Provide the [X, Y] coordinate of the cell's center where the given text is located.  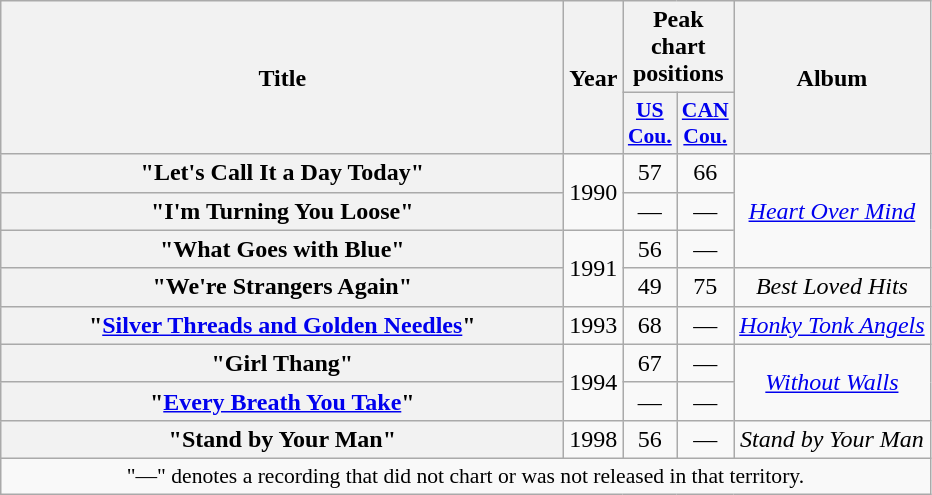
"Girl Thang" [282, 363]
68 [650, 325]
Album [832, 78]
1990 [594, 192]
66 [706, 173]
Honky Tonk Angels [832, 325]
"Let's Call It a Day Today" [282, 173]
Best Loved Hits [832, 287]
57 [650, 173]
Stand by Your Man [832, 439]
1994 [594, 382]
USCou. [650, 124]
"Stand by Your Man" [282, 439]
1998 [594, 439]
"Silver Threads and Golden Needles" [282, 325]
Title [282, 78]
Peak chartpositions [678, 47]
67 [650, 363]
1993 [594, 325]
"What Goes with Blue" [282, 249]
Year [594, 78]
75 [706, 287]
1991 [594, 268]
"—" denotes a recording that did not chart or was not released in that territory. [466, 476]
"I'm Turning You Loose" [282, 211]
"Every Breath You Take" [282, 401]
49 [650, 287]
Heart Over Mind [832, 211]
CANCou. [706, 124]
Without Walls [832, 382]
"We're Strangers Again" [282, 287]
